For the text-containing cell, return its midpoint in [x, y] coordinate format. 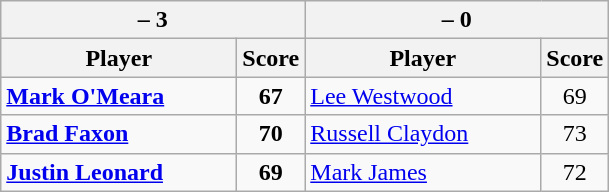
70 [271, 134]
Mark O'Meara [119, 96]
73 [575, 134]
Brad Faxon [119, 134]
Justin Leonard [119, 172]
Mark James [423, 172]
67 [271, 96]
– 3 [153, 20]
– 0 [457, 20]
Lee Westwood [423, 96]
Russell Claydon [423, 134]
72 [575, 172]
